Search for the cell housing the specified text and yield its (X, Y) center coordinate. 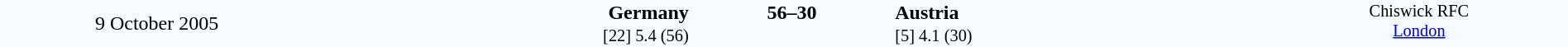
56–30 (791, 12)
Chiswick RFCLondon (1419, 23)
[22] 5.4 (56) (501, 36)
Germany (501, 12)
9 October 2005 (157, 23)
[5] 4.1 (30) (1082, 36)
Austria (1082, 12)
